Output the [x, y] coordinate of the center of the cell containing the given text.  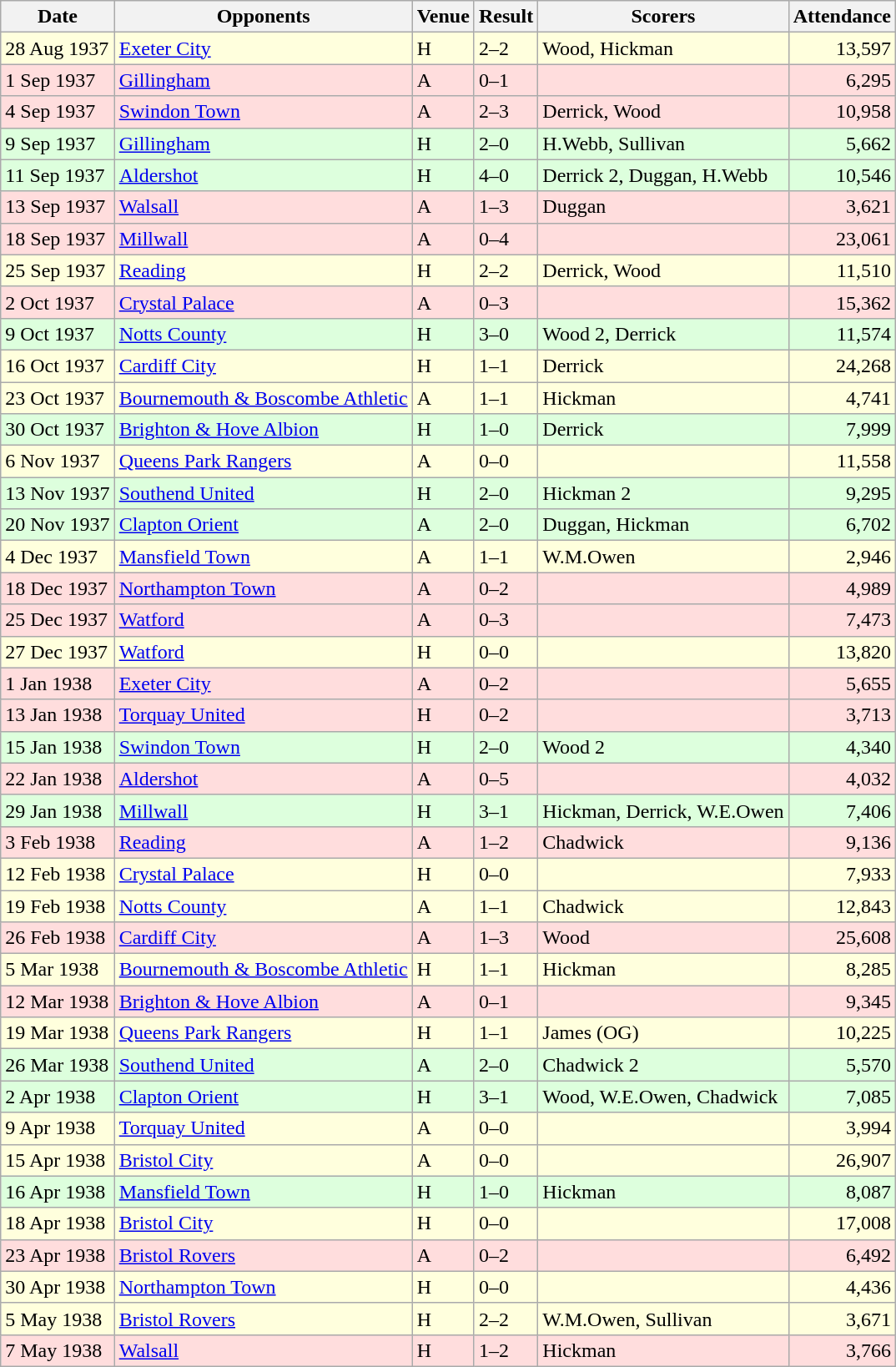
25,608 [842, 938]
20 Nov 1937 [58, 525]
7 May 1938 [58, 1350]
4–0 [506, 175]
29 Jan 1938 [58, 810]
6,492 [842, 1255]
Chadwick 2 [663, 1065]
Wood, W.E.Owen, Chadwick [663, 1097]
7,473 [842, 620]
W.M.Owen [663, 557]
12 Feb 1938 [58, 874]
9 Apr 1938 [58, 1128]
1 Jan 1938 [58, 683]
Derrick 2, Duggan, H.Webb [663, 175]
Wood, Hickman [663, 48]
2–3 [506, 112]
Opponents [264, 17]
0–4 [506, 239]
5,655 [842, 683]
16 Apr 1938 [58, 1192]
22 Jan 1938 [58, 779]
18 Sep 1937 [58, 239]
11,510 [842, 270]
0–5 [506, 779]
4,989 [842, 588]
4 Dec 1937 [58, 557]
Duggan, Hickman [663, 525]
15 Jan 1938 [58, 747]
5 Mar 1938 [58, 970]
12,843 [842, 905]
H.Webb, Sullivan [663, 144]
6 Nov 1937 [58, 462]
23 Oct 1937 [58, 398]
13 Nov 1937 [58, 493]
4,436 [842, 1287]
30 Oct 1937 [58, 430]
1 Sep 1937 [58, 80]
4,741 [842, 398]
6,702 [842, 525]
7,933 [842, 874]
Duggan [663, 207]
24,268 [842, 366]
4 Sep 1937 [58, 112]
10,958 [842, 112]
12 Mar 1938 [58, 1001]
16 Oct 1937 [58, 366]
9 Oct 1937 [58, 334]
4,340 [842, 747]
Wood 2 [663, 747]
9,345 [842, 1001]
10,546 [842, 175]
3,671 [842, 1319]
5 May 1938 [58, 1319]
17,008 [842, 1223]
Result [506, 17]
26,907 [842, 1160]
19 Mar 1938 [58, 1033]
2 Oct 1937 [58, 302]
3,994 [842, 1128]
Attendance [842, 17]
8,285 [842, 970]
27 Dec 1937 [58, 652]
13 Jan 1938 [58, 715]
10,225 [842, 1033]
6,295 [842, 80]
3,713 [842, 715]
9,295 [842, 493]
26 Feb 1938 [58, 938]
3–0 [506, 334]
9,136 [842, 842]
15 Apr 1938 [58, 1160]
7,999 [842, 430]
2,946 [842, 557]
11,574 [842, 334]
4,032 [842, 779]
7,406 [842, 810]
23,061 [842, 239]
Wood 2, Derrick [663, 334]
James (OG) [663, 1033]
11,558 [842, 462]
W.M.Owen, Sullivan [663, 1319]
Date [58, 17]
18 Dec 1937 [58, 588]
30 Apr 1938 [58, 1287]
Scorers [663, 17]
13,820 [842, 652]
Hickman, Derrick, W.E.Owen [663, 810]
25 Dec 1937 [58, 620]
5,570 [842, 1065]
3,766 [842, 1350]
Venue [443, 17]
5,662 [842, 144]
7,085 [842, 1097]
28 Aug 1937 [58, 48]
26 Mar 1938 [58, 1065]
18 Apr 1938 [58, 1223]
Hickman 2 [663, 493]
3,621 [842, 207]
9 Sep 1937 [58, 144]
13 Sep 1937 [58, 207]
Wood [663, 938]
23 Apr 1938 [58, 1255]
3 Feb 1938 [58, 842]
13,597 [842, 48]
19 Feb 1938 [58, 905]
15,362 [842, 302]
11 Sep 1937 [58, 175]
8,087 [842, 1192]
2 Apr 1938 [58, 1097]
25 Sep 1937 [58, 270]
